Return the (x, y) coordinate for the center point of the cell that contains the specified text.  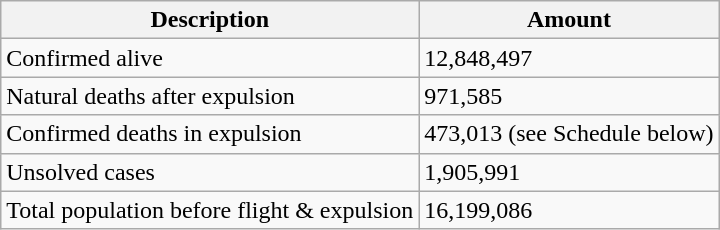
Total population before flight & expulsion (210, 210)
1,905,991 (569, 172)
16,199,086 (569, 210)
12,848,497 (569, 58)
Unsolved cases (210, 172)
Description (210, 20)
Natural deaths after expulsion (210, 96)
Confirmed deaths in expulsion (210, 134)
Confirmed alive (210, 58)
473,013 (see Schedule below) (569, 134)
971,585 (569, 96)
Amount (569, 20)
